Extract the [X, Y] coordinate from the center of the cell holding the provided text.  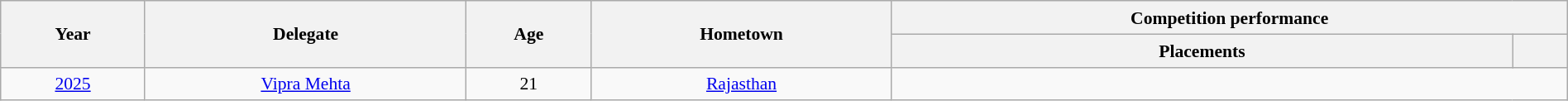
21 [529, 84]
Competition performance [1229, 17]
2025 [73, 84]
Age [529, 34]
Delegate [305, 34]
Year [73, 34]
Hometown [741, 34]
Vipra Mehta [305, 84]
Placements [1202, 50]
Rajasthan [741, 84]
